Locate the cell with the specified text and output its [x, y] center coordinate. 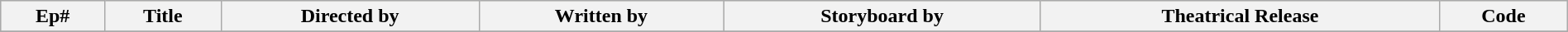
Storyboard by [882, 16]
Title [164, 16]
Directed by [350, 16]
Ep# [53, 16]
Theatrical Release [1240, 16]
Written by [601, 16]
Code [1503, 16]
